Return (X, Y) of the center of cell containing provided text 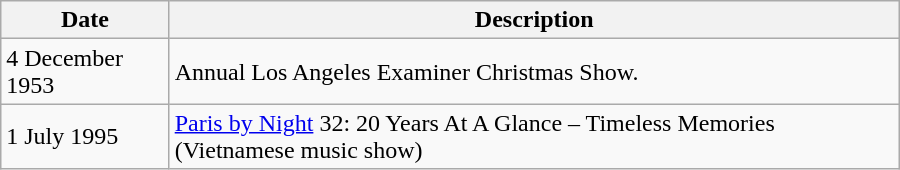
4 December 1953 (85, 72)
1 July 1995 (85, 136)
Annual Los Angeles Examiner Christmas Show. (534, 72)
Description (534, 20)
Paris by Night 32: 20 Years At A Glance – Timeless Memories (Vietnamese music show) (534, 136)
Date (85, 20)
